Detect which cell encompasses the target text, then output its [x, y] center coordinate. 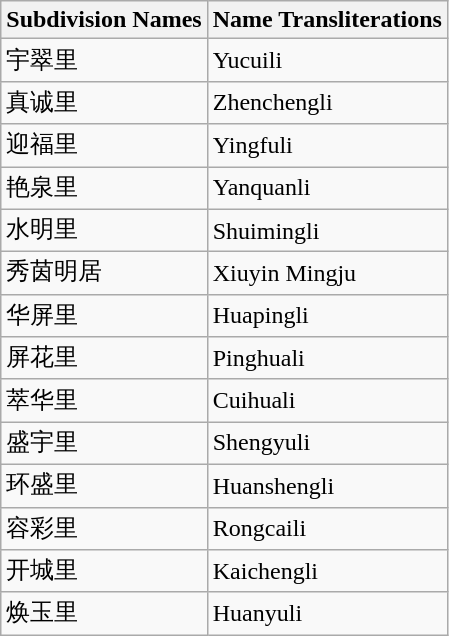
迎福里 [104, 146]
Kaichengli [327, 572]
宇翠里 [104, 60]
水明里 [104, 230]
秀茵明居 [104, 274]
环盛里 [104, 486]
开城里 [104, 572]
Huanyuli [327, 614]
真诚里 [104, 102]
盛宇里 [104, 444]
萃华里 [104, 400]
Rongcaili [327, 528]
Cuihuali [327, 400]
Shuimingli [327, 230]
焕玉里 [104, 614]
Yanquanli [327, 188]
Zhenchengli [327, 102]
屏花里 [104, 358]
Name Transliterations [327, 20]
Pinghuali [327, 358]
Subdivision Names [104, 20]
Shengyuli [327, 444]
Huapingli [327, 316]
Yucuili [327, 60]
Yingfuli [327, 146]
华屏里 [104, 316]
Xiuyin Mingju [327, 274]
Huanshengli [327, 486]
艳泉里 [104, 188]
容彩里 [104, 528]
